Search for the cell housing the specified text and yield its (X, Y) center coordinate. 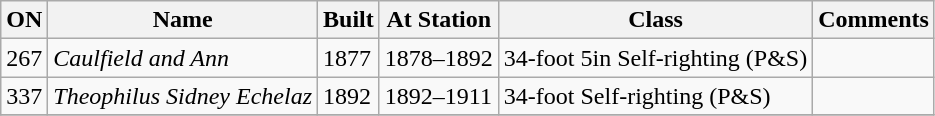
ON (24, 20)
Caulfield and Ann (183, 58)
34-foot Self-righting (P&S) (655, 96)
34-foot 5in Self-righting (P&S) (655, 58)
337 (24, 96)
267 (24, 58)
Comments (874, 20)
At Station (438, 20)
1877 (349, 58)
Name (183, 20)
Theophilus Sidney Echelaz (183, 96)
Class (655, 20)
Built (349, 20)
1892–1911 (438, 96)
1878–1892 (438, 58)
1892 (349, 96)
